From the cell containing the given text, extract its center point as [X, Y] coordinate. 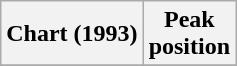
Chart (1993) [72, 34]
Peakposition [189, 34]
